Detect which cell encompasses the target text, then output its [X, Y] center coordinate. 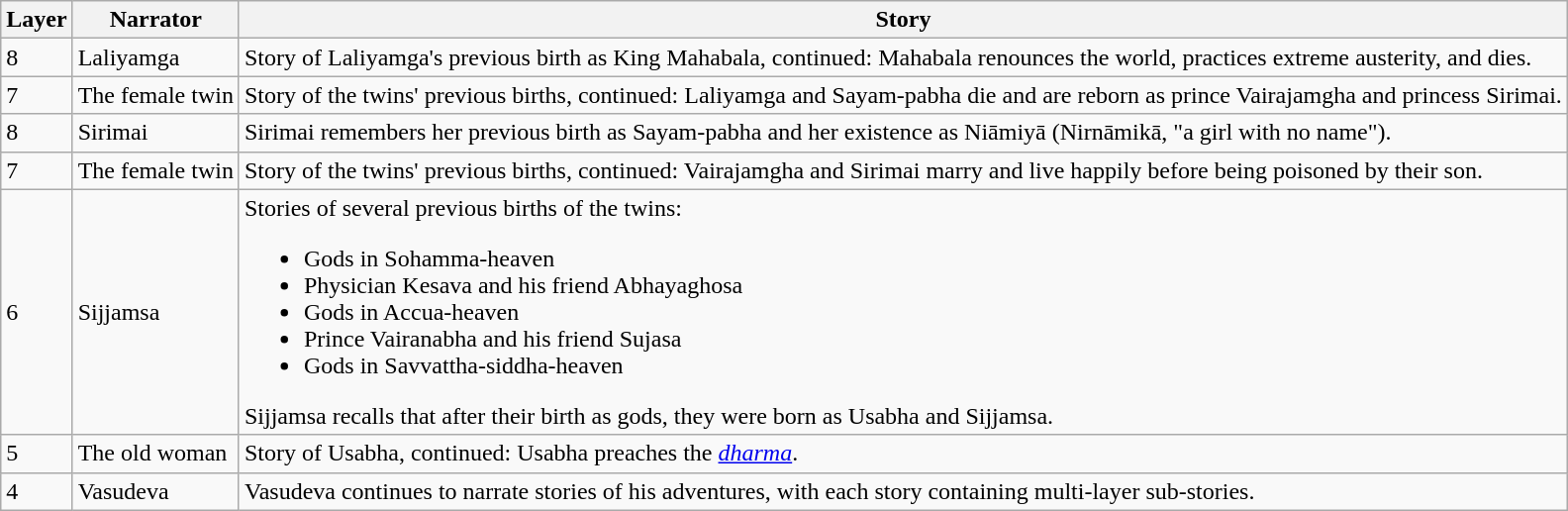
Story of the twins' previous births, continued: Laliyamga and Sayam-pabha die and are reborn as prince Vairajamgha and princess Sirimai. [903, 95]
Story [903, 20]
Vasudeva [155, 491]
Sirimai remembers her previous birth as Sayam-pabha and her existence as Niāmiyā (Nirnāmikā, "a girl with no name"). [903, 133]
Story of Usabha, continued: Usabha preaches the dharma. [903, 454]
Sirimai [155, 133]
Story of the twins' previous births, continued: Vairajamgha and Sirimai marry and live happily before being poisoned by their son. [903, 170]
Vasudeva continues to narrate stories of his adventures, with each story containing multi-layer sub-stories. [903, 491]
The old woman [155, 454]
Layer [37, 20]
Sijjamsa [155, 312]
Narrator [155, 20]
5 [37, 454]
Story of Laliyamga's previous birth as King Mahabala, continued: Mahabala renounces the world, practices extreme austerity, and dies. [903, 57]
4 [37, 491]
Laliyamga [155, 57]
6 [37, 312]
